Identify which cell holds the provided text, then report its [X, Y] central coordinate. 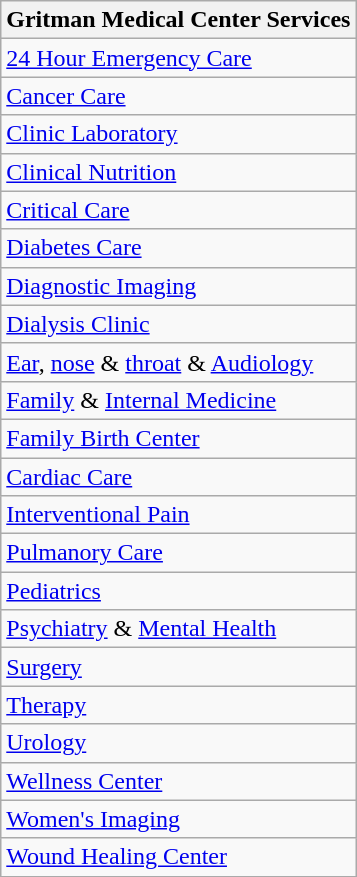
Cardiac Care [178, 477]
Wellness Center [178, 781]
Ear, nose & throat & Audiology [178, 362]
Clinic Laboratory [178, 134]
Interventional Pain [178, 515]
Pediatrics [178, 591]
Family & Internal Medicine [178, 400]
Critical Care [178, 210]
Clinical Nutrition [178, 172]
Diagnostic Imaging [178, 286]
Psychiatry & Mental Health [178, 629]
Cancer Care [178, 96]
Diabetes Care [178, 248]
Surgery [178, 667]
24 Hour Emergency Care [178, 58]
Therapy [178, 705]
Wound Healing Center [178, 857]
Family Birth Center [178, 438]
Urology [178, 743]
Women's Imaging [178, 819]
Pulmanory Care [178, 553]
Dialysis Clinic [178, 324]
Gritman Medical Center Services [178, 20]
